Output the (X, Y) coordinate of the center of the cell containing the given text.  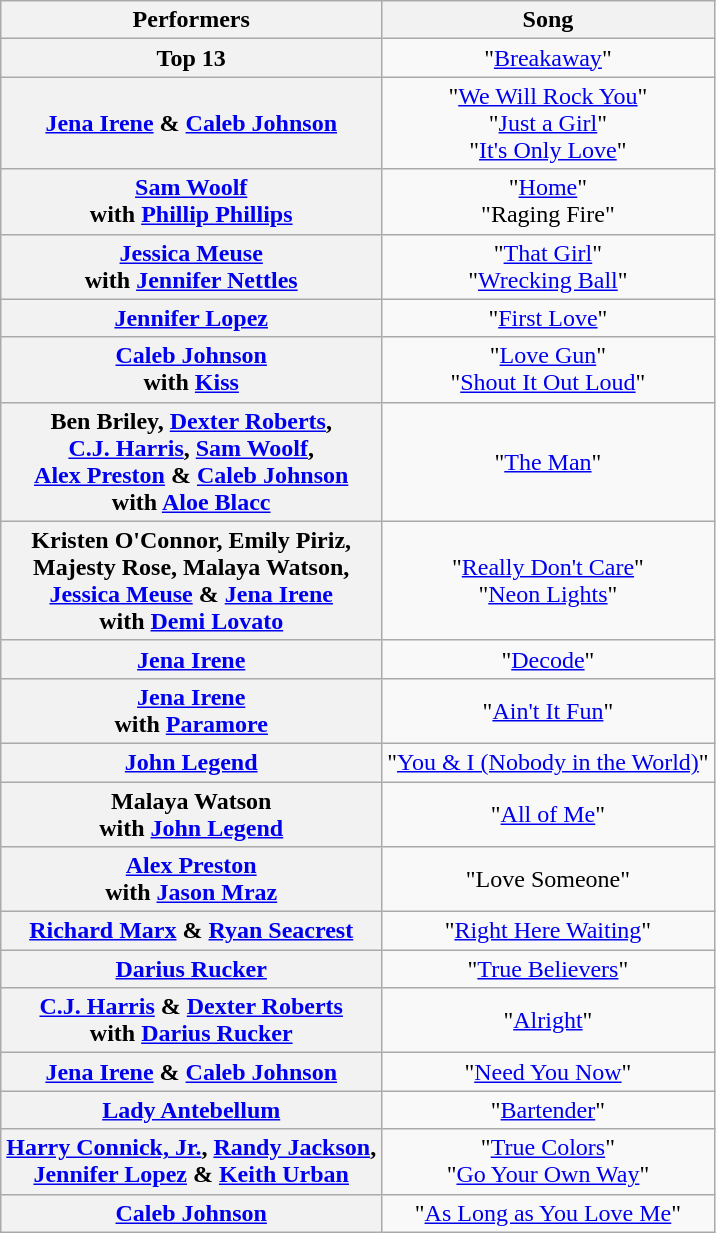
"Love Gun""Shout It Out Loud" (548, 370)
"Home""Raging Fire" (548, 202)
Richard Marx & Ryan Seacrest (192, 931)
"We Will Rock You""Just a Girl""It's Only Love" (548, 123)
"Really Don't Care""Neon Lights" (548, 580)
John Legend (192, 762)
"The Man" (548, 462)
"You & I (Nobody in the World)" (548, 762)
"That Girl""Wrecking Ball" (548, 266)
"Need You Now" (548, 1072)
"First Love" (548, 318)
Jena Irenewith Paramore (192, 710)
"Ain't It Fun" (548, 710)
"Love Someone" (548, 880)
"Decode" (548, 659)
"Alright" (548, 1020)
"True Believers" (548, 969)
"Bartender" (548, 1110)
Jennifer Lopez (192, 318)
"Breakaway" (548, 58)
Sam Woolfwith Phillip Phillips (192, 202)
Ben Briley, Dexter Roberts,C.J. Harris, Sam Woolf,Alex Preston & Caleb Johnsonwith Aloe Blacc (192, 462)
Caleb Johnson (192, 1213)
Malaya Watsonwith John Legend (192, 814)
C.J. Harris & Dexter Robertswith Darius Rucker (192, 1020)
"True Colors""Go Your Own Way" (548, 1162)
Top 13 (192, 58)
Jena Irene (192, 659)
"All of Me" (548, 814)
Caleb Johnsonwith Kiss (192, 370)
Performers (192, 20)
"Right Here Waiting" (548, 931)
Darius Rucker (192, 969)
Harry Connick, Jr., Randy Jackson,Jennifer Lopez & Keith Urban (192, 1162)
Kristen O'Connor, Emily Piriz,Majesty Rose, Malaya Watson,Jessica Meuse & Jena Irenewith Demi Lovato (192, 580)
Alex Prestonwith Jason Mraz (192, 880)
Song (548, 20)
"As Long as You Love Me" (548, 1213)
Lady Antebellum (192, 1110)
Jessica Meusewith Jennifer Nettles (192, 266)
